For the text-containing cell, return its midpoint in [X, Y] coordinate format. 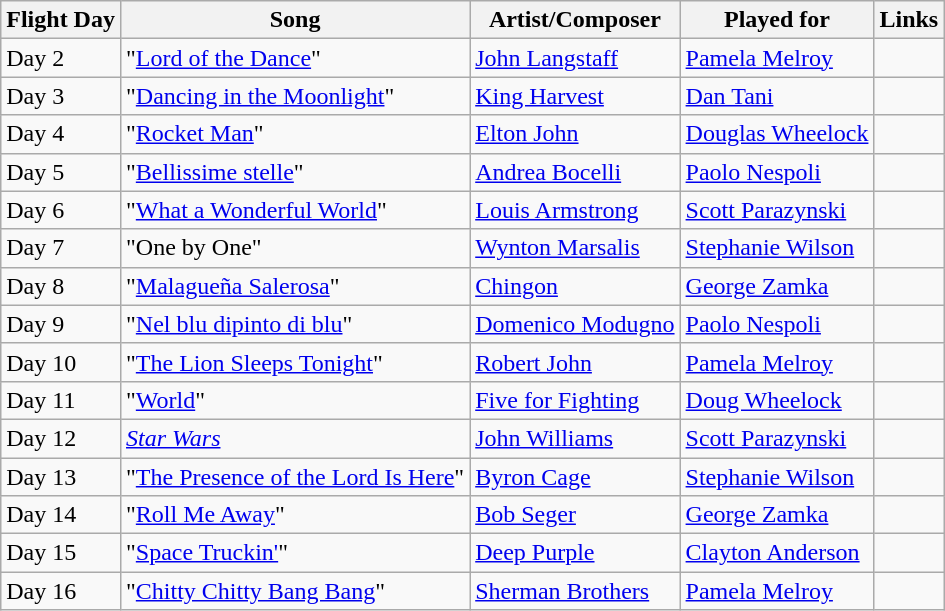
"Bellissime stelle" [294, 172]
Day 7 [61, 248]
King Harvest [575, 96]
Day 11 [61, 400]
Day 8 [61, 286]
Day 6 [61, 210]
"One by One" [294, 248]
"Malagueña Salerosa" [294, 286]
"Lord of the Dance" [294, 58]
John Williams [575, 438]
Clayton Anderson [777, 553]
Flight Day [61, 20]
Andrea Bocelli [575, 172]
John Langstaff [575, 58]
Elton John [575, 134]
Sherman Brothers [575, 591]
"Rocket Man" [294, 134]
Domenico Modugno [575, 324]
Doug Wheelock [777, 400]
Day 9 [61, 324]
Day 5 [61, 172]
"World" [294, 400]
"The Presence of the Lord Is Here" [294, 477]
Five for Fighting [575, 400]
Day 3 [61, 96]
Bob Seger [575, 515]
Star Wars [294, 438]
Day 13 [61, 477]
Day 15 [61, 553]
"Roll Me Away" [294, 515]
"Nel blu dipinto di blu" [294, 324]
Robert John [575, 362]
Day 4 [61, 134]
Links [909, 20]
Played for [777, 20]
Day 10 [61, 362]
Dan Tani [777, 96]
"Chitty Chitty Bang Bang" [294, 591]
Artist/Composer [575, 20]
"Space Truckin'" [294, 553]
Louis Armstrong [575, 210]
Byron Cage [575, 477]
"Dancing in the Moonlight" [294, 96]
Song [294, 20]
Day 16 [61, 591]
"What a Wonderful World" [294, 210]
Day 14 [61, 515]
"The Lion Sleeps Tonight" [294, 362]
Wynton Marsalis [575, 248]
Chingon [575, 286]
Douglas Wheelock [777, 134]
Deep Purple [575, 553]
Day 12 [61, 438]
Day 2 [61, 58]
